Identify which cell holds the provided text, then report its (x, y) central coordinate. 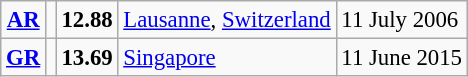
11 July 2006 (402, 20)
AR (24, 20)
GR (24, 58)
Singapore (227, 58)
Lausanne, Switzerland (227, 20)
12.88 (87, 20)
11 June 2015 (402, 58)
13.69 (87, 58)
